For the text-containing cell, return its midpoint in [X, Y] coordinate format. 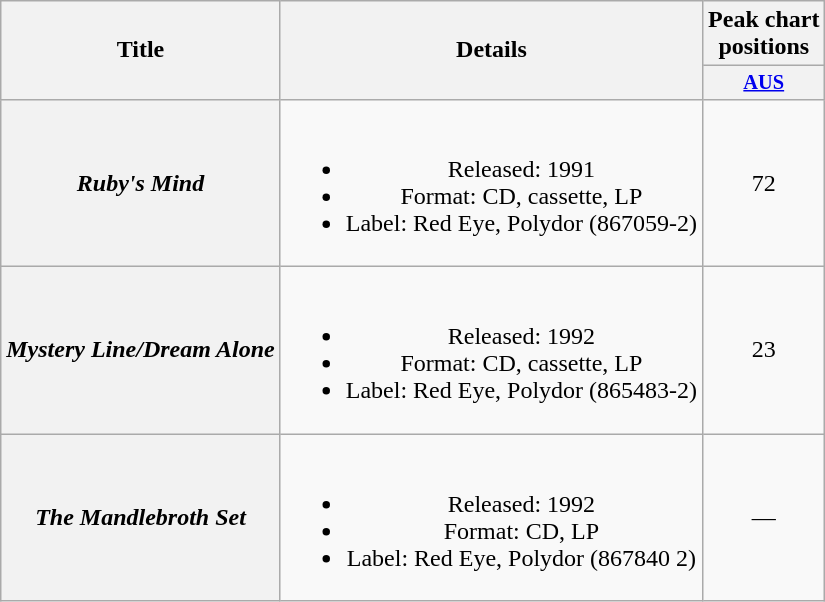
72 [764, 182]
Released: 1991Format: CD, cassette, LPLabel: Red Eye, Polydor (867059-2) [491, 182]
Details [491, 50]
23 [764, 350]
Mystery Line/Dream Alone [140, 350]
Released: 1992Format: CD, LPLabel: Red Eye, Polydor (867840 2) [491, 518]
Peak chart positions [764, 34]
AUS [764, 83]
Released: 1992Format: CD, cassette, LPLabel: Red Eye, Polydor (865483-2) [491, 350]
— [764, 518]
Ruby's Mind [140, 182]
The Mandlebroth Set [140, 518]
Title [140, 50]
